Detect which cell encompasses the target text, then output its (x, y) center coordinate. 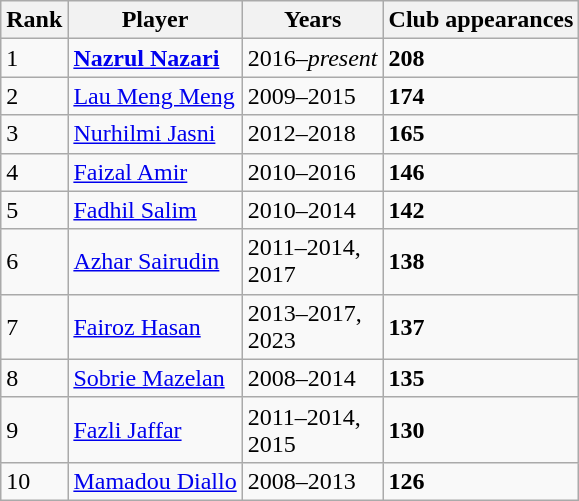
Fairoz Hasan (155, 326)
7 (34, 326)
Years (312, 20)
2 (34, 96)
Nazrul Nazari (155, 58)
Club appearances (481, 20)
Mamadou Diallo (155, 481)
Azhar Sairudin (155, 262)
Fazli Jaffar (155, 430)
2016–present (312, 58)
2008–2014 (312, 378)
3 (34, 134)
2010–2014 (312, 210)
Lau Meng Meng (155, 96)
2010–2016 (312, 172)
Player (155, 20)
4 (34, 172)
165 (481, 134)
146 (481, 172)
Fadhil Salim (155, 210)
9 (34, 430)
137 (481, 326)
174 (481, 96)
138 (481, 262)
Faizal Amir (155, 172)
1 (34, 58)
Sobrie Mazelan (155, 378)
2011–2014,2015 (312, 430)
10 (34, 481)
208 (481, 58)
5 (34, 210)
2011–2014,2017 (312, 262)
130 (481, 430)
Rank (34, 20)
2009–2015 (312, 96)
2008–2013 (312, 481)
126 (481, 481)
6 (34, 262)
135 (481, 378)
2013–2017,2023 (312, 326)
2012–2018 (312, 134)
8 (34, 378)
142 (481, 210)
Nurhilmi Jasni (155, 134)
